Capture the cell that displays the provided text and extract its (X, Y) central coordinate. 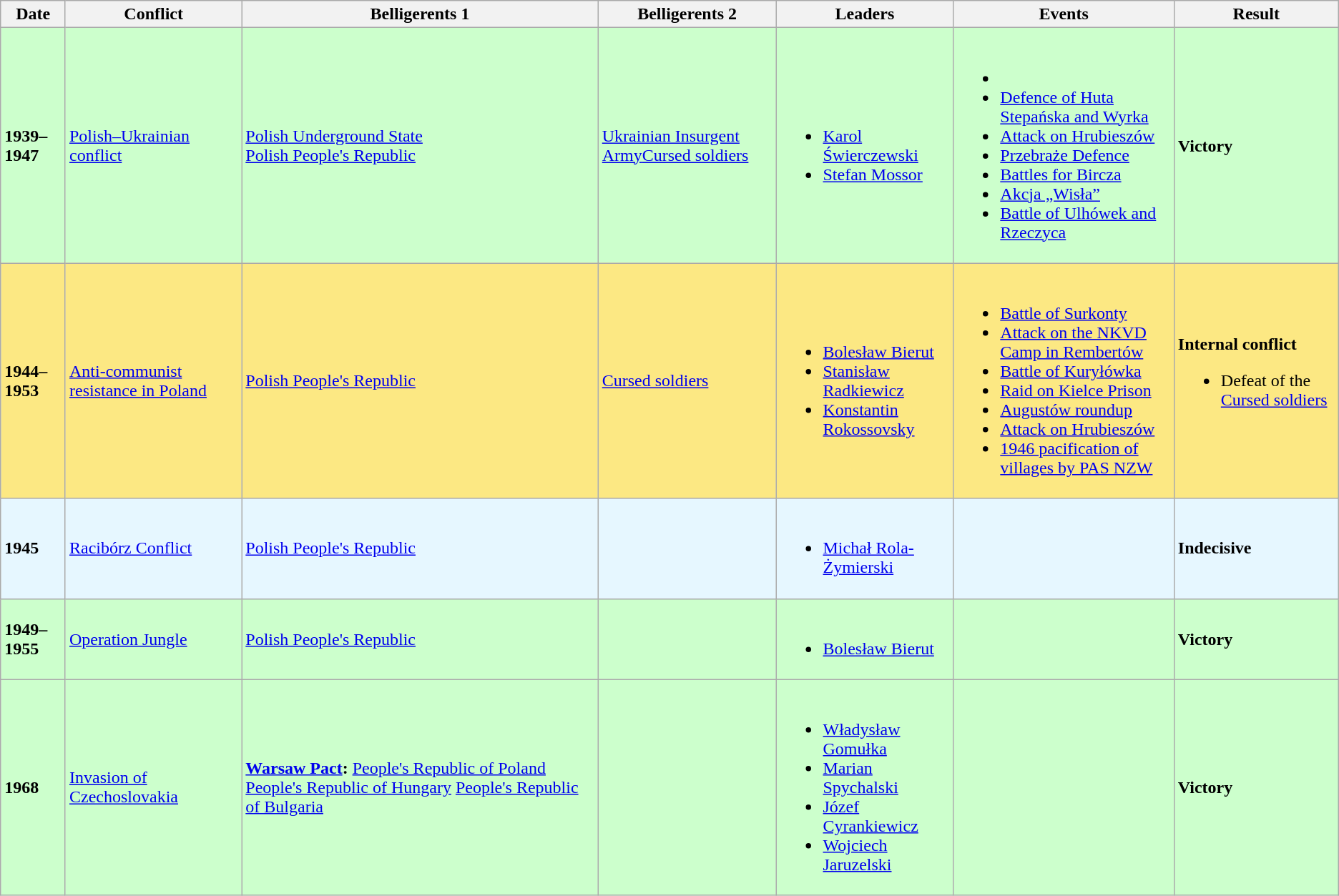
Leaders (865, 14)
Polish–Ukrainian conflict (153, 146)
Michał Rola-Żymierski (865, 548)
Events (1064, 14)
1949–1955 (33, 639)
Indecisive (1256, 548)
Invasion of Czechoslovakia (153, 787)
Anti-communist resistance in Poland (153, 380)
Władysław GomułkaMarian SpychalskiJózef CyrankiewiczWojciech Jaruzelski (865, 787)
Defence of Huta Stepańska and WyrkaAttack on HrubieszówPrzebraże DefenceBattles for BirczaAkcja „Wisła”Battle of Ulhówek and Rzeczyca (1064, 146)
Karol ŚwierczewskiStefan Mossor (865, 146)
Bolesław BierutStanisław RadkiewiczKonstantin Rokossovsky (865, 380)
Polish Underground State Polish People's Republic (420, 146)
1939–1947 (33, 146)
1968 (33, 787)
Result (1256, 14)
Bolesław Bierut (865, 639)
Operation Jungle (153, 639)
1945 (33, 548)
Warsaw Pact: People's Republic of Poland People's Republic of Hungary People's Republic of Bulgaria (420, 787)
Ukrainian Insurgent ArmyCursed soldiers (687, 146)
Belligerents 1 (420, 14)
Racibórz Conflict (153, 548)
Date (33, 14)
Belligerents 2 (687, 14)
Internal conflictDefeat of the Cursed soldiers (1256, 380)
Conflict (153, 14)
Cursed soldiers (687, 380)
1944–1953 (33, 380)
